From the cell containing the given text, extract its center point as (X, Y) coordinate. 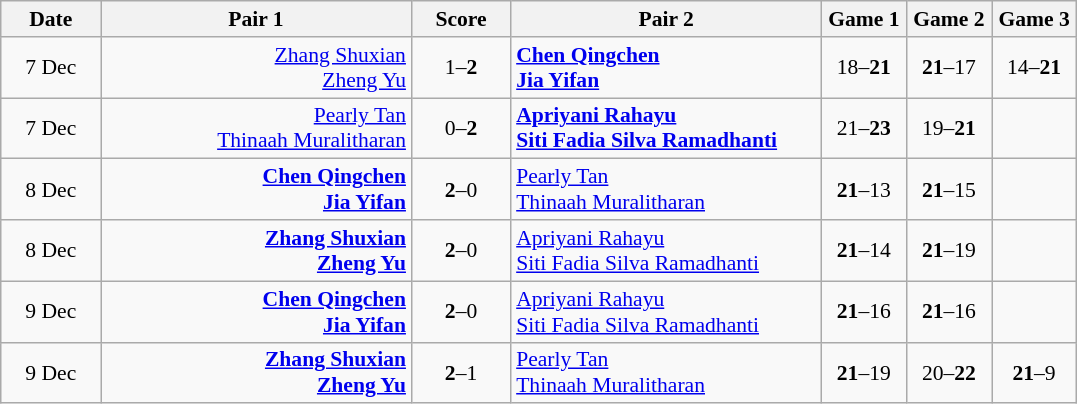
0–2 (461, 128)
20–22 (948, 372)
Pair 1 (256, 19)
Game 1 (864, 19)
Pair 2 (666, 19)
Date (51, 19)
21–17 (948, 68)
1–2 (461, 68)
21–14 (864, 250)
14–21 (1034, 68)
21–15 (948, 190)
2–1 (461, 372)
21–23 (864, 128)
21–13 (864, 190)
Game 2 (948, 19)
18–21 (864, 68)
19–21 (948, 128)
Game 3 (1034, 19)
Score (461, 19)
21–9 (1034, 372)
